Provide the (X, Y) coordinate of the cell's center where the given text is located.  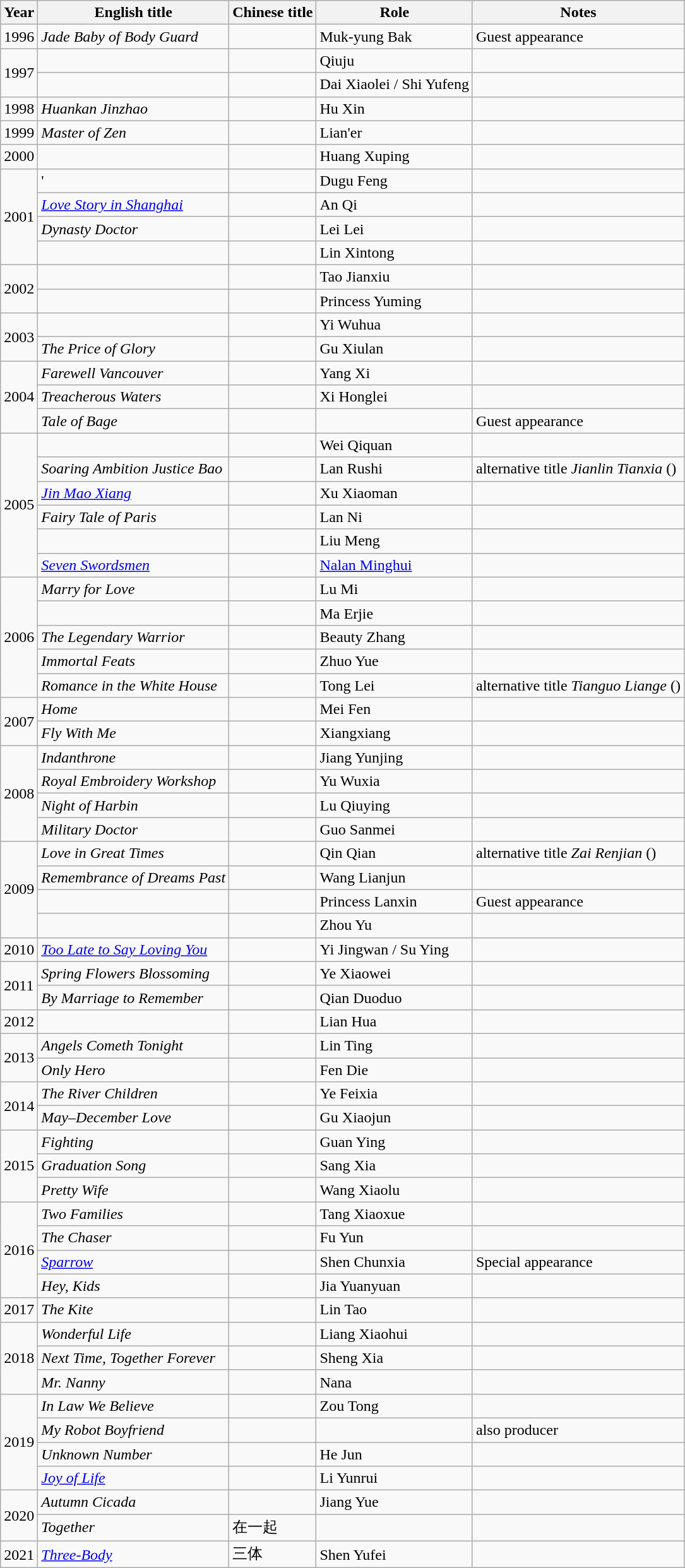
Qin Qian (394, 853)
Hey, Kids (134, 1286)
Liang Xiaohui (394, 1334)
Yi Wuhua (394, 325)
The River Children (134, 1094)
2017 (19, 1310)
Guan Ying (394, 1142)
Chinese title (273, 13)
alternative title Tianguo Liange () (578, 685)
Autumn Cicada (134, 1502)
Guo Sanmei (394, 829)
Huang Xuping (394, 157)
Shen Chunxia (394, 1262)
Jin Mao Xiang (134, 493)
Li Yunrui (394, 1478)
alternative title Zai Renjian () (578, 853)
Lian Hua (394, 1021)
Yang Xi (394, 373)
Mr. Nanny (134, 1382)
Military Doctor (134, 829)
Tang Xiaoxue (394, 1214)
alternative title Jianlin Tianxia () (578, 469)
2018 (19, 1358)
Pretty Wife (134, 1190)
Soaring Ambition Justice Bao (134, 469)
Year (19, 13)
三体 (273, 1554)
Lu Mi (394, 589)
Royal Embroidery Workshop (134, 781)
Graduation Song (134, 1166)
Lin Tao (394, 1310)
2020 (19, 1516)
2015 (19, 1166)
Wang Xiaolu (394, 1190)
Zhou Yu (394, 925)
Three-Body (134, 1554)
Princess Yuming (394, 301)
Treacherous Waters (134, 397)
Love in Great Times (134, 853)
2021 (19, 1554)
Fairy Tale of Paris (134, 517)
2002 (19, 288)
2010 (19, 949)
Qian Duoduo (394, 997)
Role (394, 13)
1996 (19, 37)
Ma Erjie (394, 613)
2007 (19, 722)
Dai Xiaolei / Shi Yufeng (394, 85)
My Robot Boyfriend (134, 1430)
Jiang Yue (394, 1502)
Special appearance (578, 1262)
Immortal Feats (134, 661)
1998 (19, 109)
Xu Xiaoman (394, 493)
Two Families (134, 1214)
Lin Xintong (394, 252)
Unknown Number (134, 1454)
Love Story in Shanghai (134, 205)
Jade Baby of Body Guard (134, 37)
Sang Xia (394, 1166)
Lu Qiuying (394, 805)
2003 (19, 337)
Night of Harbin (134, 805)
Ye Xiaowei (394, 973)
2005 (19, 505)
Dynasty Doctor (134, 229)
Jia Yuanyuan (394, 1286)
Princess Lanxin (394, 901)
Wei Qiquan (394, 445)
Marry for Love (134, 589)
Lin Ting (394, 1045)
Sheng Xia (394, 1358)
Too Late to Say Loving You (134, 949)
Lian'er (394, 133)
Xi Honglei (394, 397)
The Chaser (134, 1238)
Nana (394, 1382)
Fen Die (394, 1070)
In Law We Believe (134, 1406)
The Kite (134, 1310)
The Price of Glory (134, 349)
Jiang Yunjing (394, 757)
Tong Lei (394, 685)
Master of Zen (134, 133)
' (134, 181)
Fu Yun (394, 1238)
May–December Love (134, 1118)
Nalan Minghui (394, 565)
Romance in the White House (134, 685)
Muk-yung Bak (394, 37)
Zhuo Yue (394, 661)
1997 (19, 73)
Wonderful Life (134, 1334)
2014 (19, 1106)
Zou Tong (394, 1406)
2016 (19, 1250)
Home (134, 710)
2004 (19, 397)
Gu Xiaojun (394, 1118)
Xiangxiang (394, 734)
2013 (19, 1057)
Next Time, Together Forever (134, 1358)
Tao Jianxiu (394, 276)
By Marriage to Remember (134, 997)
Lan Rushi (394, 469)
Notes (578, 13)
Tale of Bage (134, 421)
在一起 (273, 1528)
Huankan Jinzhao (134, 109)
2001 (19, 217)
Farewell Vancouver (134, 373)
Together (134, 1528)
Dugu Feng (394, 181)
Wang Lianjun (394, 877)
2006 (19, 637)
2011 (19, 985)
2012 (19, 1021)
Ye Feixia (394, 1094)
An Qi (394, 205)
Lan Ni (394, 517)
Beauty Zhang (394, 637)
Sparrow (134, 1262)
The Legendary Warrior (134, 637)
Angels Cometh Tonight (134, 1045)
Mei Fen (394, 710)
Shen Yufei (394, 1554)
2008 (19, 793)
also producer (578, 1430)
2009 (19, 889)
Gu Xiulan (394, 349)
Only Hero (134, 1070)
Remembrance of Dreams Past (134, 877)
2019 (19, 1442)
Fly With Me (134, 734)
Joy of Life (134, 1478)
Yu Wuxia (394, 781)
2000 (19, 157)
1999 (19, 133)
Spring Flowers Blossoming (134, 973)
English title (134, 13)
He Jun (394, 1454)
Yi Jingwan / Su Ying (394, 949)
Seven Swordsmen (134, 565)
Lei Lei (394, 229)
Qiuju (394, 61)
Hu Xin (394, 109)
Liu Meng (394, 541)
Fighting (134, 1142)
Indanthrone (134, 757)
